Find where the given text appears and provide that cell's center as (X, Y) coordinate. 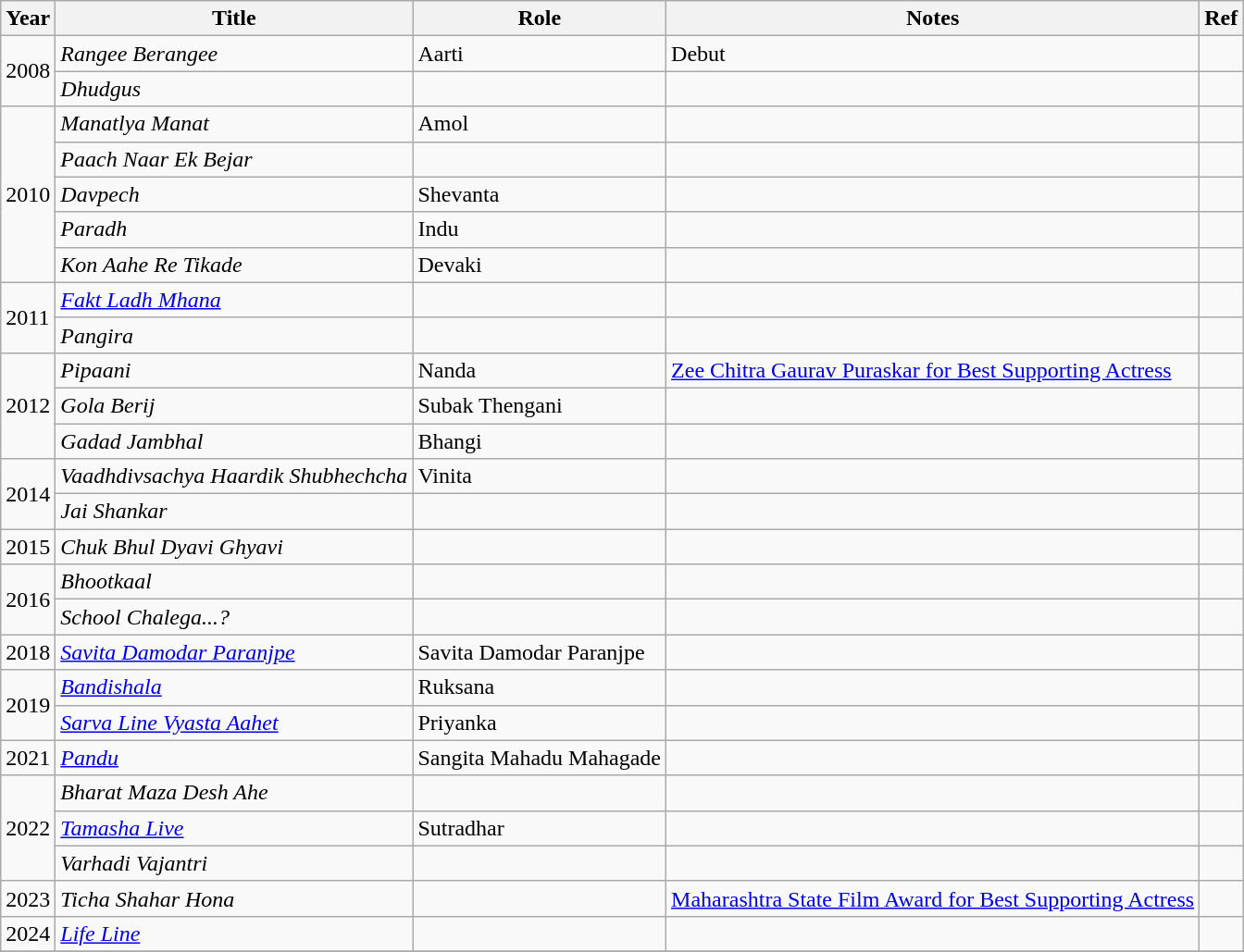
Aarti (540, 54)
Amol (540, 124)
2010 (28, 194)
Indu (540, 229)
Gola Berij (234, 405)
School Chalega...? (234, 617)
Vaadhdivsachya Haardik Shubhechcha (234, 476)
Shevanta (540, 194)
Sarva Line Vyasta Aahet (234, 723)
2022 (28, 828)
Jai Shankar (234, 512)
Role (540, 19)
Rangee Berangee (234, 54)
2024 (28, 933)
Paradh (234, 229)
Varhadi Vajantri (234, 863)
Fakt Ladh Mhana (234, 300)
2021 (28, 758)
2016 (28, 600)
Maharashtra State Film Award for Best Supporting Actress (933, 898)
2015 (28, 547)
2008 (28, 71)
Pipaani (234, 370)
Subak Thengani (540, 405)
Sutradhar (540, 828)
Bhootkaal (234, 582)
Davpech (234, 194)
Manatlya Manat (234, 124)
Notes (933, 19)
2012 (28, 405)
Tamasha Live (234, 828)
2014 (28, 494)
Pandu (234, 758)
Gadad Jambhal (234, 441)
Nanda (540, 370)
Bharat Maza Desh Ahe (234, 793)
Kon Aahe Re Tikade (234, 265)
2018 (28, 652)
Ticha Shahar Hona (234, 898)
Title (234, 19)
Vinita (540, 476)
Paach Naar Ek Bejar (234, 159)
Priyanka (540, 723)
2023 (28, 898)
Zee Chitra Gaurav Puraskar for Best Supporting Actress (933, 370)
Life Line (234, 933)
2011 (28, 317)
Year (28, 19)
Ref (1222, 19)
Sangita Mahadu Mahagade (540, 758)
Bhangi (540, 441)
Dhudgus (234, 89)
Debut (933, 54)
Bandishala (234, 687)
2019 (28, 705)
Chuk Bhul Dyavi Ghyavi (234, 547)
Ruksana (540, 687)
Pangira (234, 335)
Devaki (540, 265)
